Return [x, y] of the center of cell containing provided text 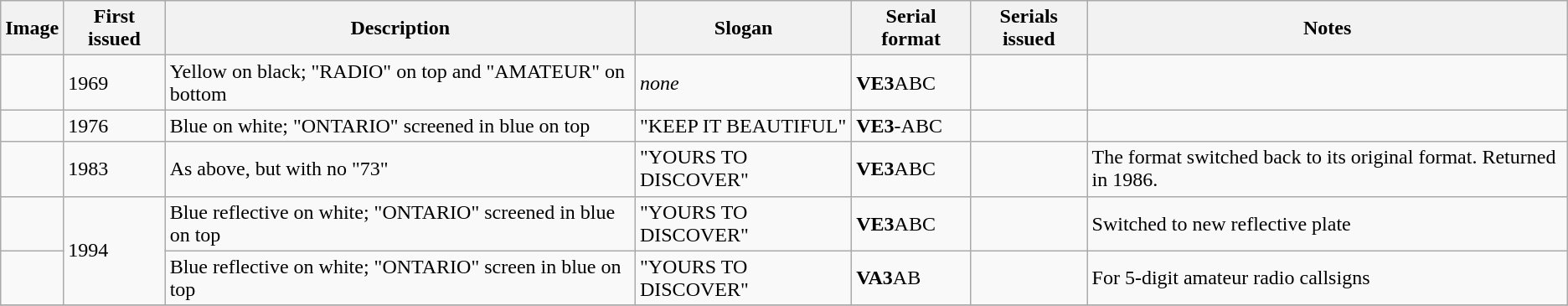
First issued [114, 29]
Switched to new reflective plate [1327, 223]
1994 [114, 251]
Yellow on black; "RADIO" on top and "AMATEUR" on bottom [400, 82]
Image [32, 29]
Blue reflective on white; "ONTARIO" screen in blue on top [400, 278]
1983 [114, 169]
Notes [1327, 29]
Blue reflective on white; "ONTARIO" screened in blue on top [400, 223]
Description [400, 29]
The format switched back to its original format. Returned in 1986. [1327, 169]
As above, but with no "73" [400, 169]
Serial format [911, 29]
Serials issued [1029, 29]
Blue on white; "ONTARIO" screened in blue on top [400, 126]
"KEEP IT BEAUTIFUL" [743, 126]
VE3-ABC [911, 126]
1969 [114, 82]
For 5-digit amateur radio callsigns [1327, 278]
VA3AB [911, 278]
none [743, 82]
Slogan [743, 29]
1976 [114, 126]
